Detect which cell encompasses the target text, then output its [x, y] center coordinate. 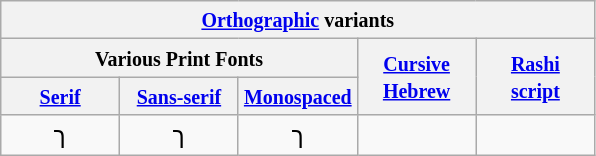
Rashiscript [536, 77]
Monospaced [298, 96]
Sans-serif [180, 96]
Serif [60, 96]
CursiveHebrew [416, 77]
Orthographic variants [298, 20]
Various Print Fonts [179, 58]
